Return (X, Y) of the center of cell containing provided text 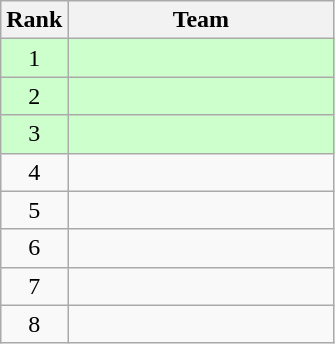
7 (34, 286)
6 (34, 248)
4 (34, 172)
8 (34, 324)
5 (34, 210)
Team (201, 20)
3 (34, 134)
1 (34, 58)
2 (34, 96)
Rank (34, 20)
